Locate the cell with the specified text and output its (x, y) center coordinate. 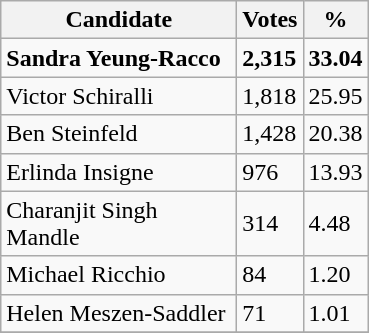
Michael Ricchio (119, 275)
976 (270, 172)
1.01 (336, 313)
1.20 (336, 275)
4.48 (336, 224)
2,315 (270, 58)
84 (270, 275)
33.04 (336, 58)
1,818 (270, 96)
Votes (270, 20)
25.95 (336, 96)
314 (270, 224)
Sandra Yeung-Racco (119, 58)
Candidate (119, 20)
13.93 (336, 172)
71 (270, 313)
1,428 (270, 134)
Ben Steinfeld (119, 134)
Erlinda Insigne (119, 172)
% (336, 20)
Charanjit Singh Mandle (119, 224)
20.38 (336, 134)
Helen Meszen-Saddler (119, 313)
Victor Schiralli (119, 96)
